Search for the cell housing the specified text and yield its [X, Y] center coordinate. 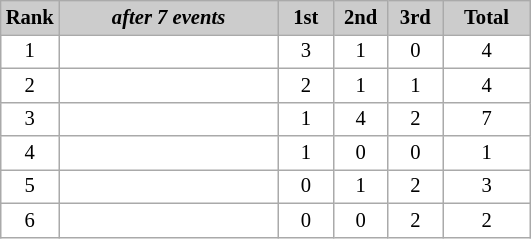
7 [487, 119]
1st [306, 17]
Rank [30, 17]
2nd [360, 17]
3rd [416, 17]
Total [487, 17]
5 [30, 186]
after 7 events [169, 17]
6 [30, 220]
